Pinpoint the cell where the given text exists, returning its [x, y] midpoint coordinate. 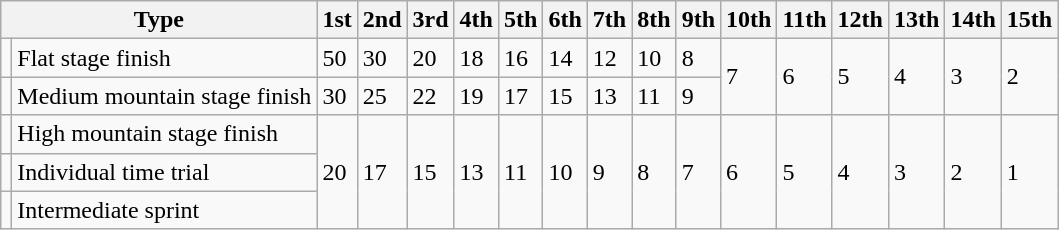
12th [860, 20]
5th [520, 20]
12 [609, 58]
15th [1029, 20]
22 [430, 96]
Type [159, 20]
19 [476, 96]
8th [654, 20]
14 [565, 58]
Individual time trial [164, 172]
25 [382, 96]
1 [1029, 172]
2nd [382, 20]
High mountain stage finish [164, 134]
11th [804, 20]
14th [973, 20]
1st [337, 20]
Flat stage finish [164, 58]
Intermediate sprint [164, 210]
Medium mountain stage finish [164, 96]
16 [520, 58]
3rd [430, 20]
18 [476, 58]
7th [609, 20]
13th [916, 20]
50 [337, 58]
4th [476, 20]
9th [698, 20]
10th [749, 20]
6th [565, 20]
